Identify which cell holds the provided text, then report its [X, Y] central coordinate. 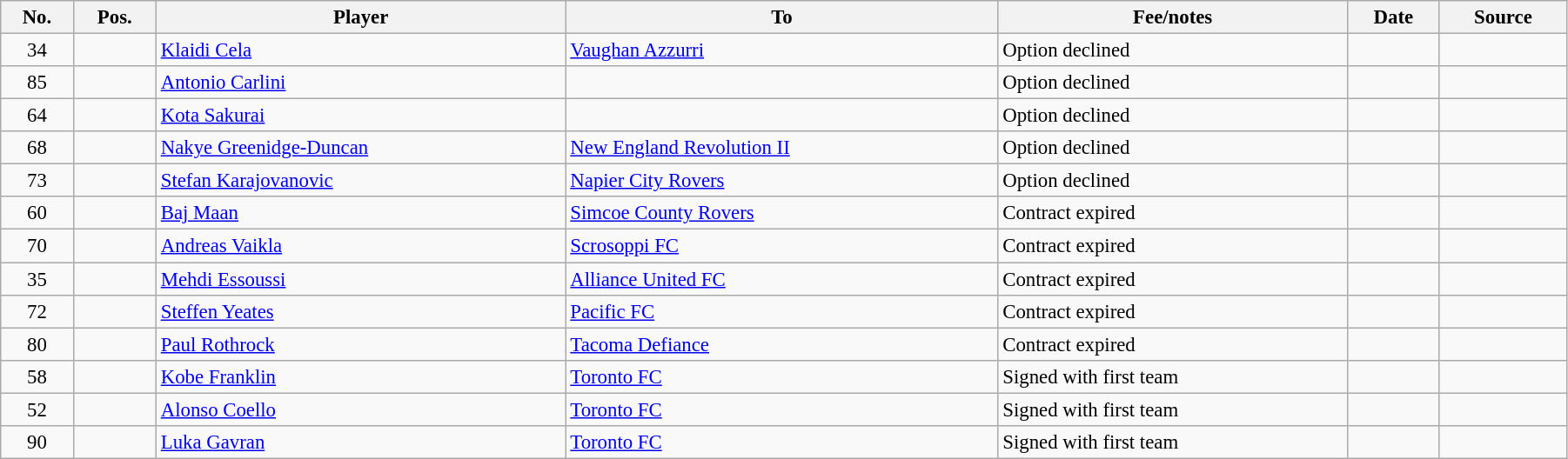
34 [37, 50]
73 [37, 181]
Nakye Greenidge-Duncan [360, 148]
35 [37, 279]
Kobe Franklin [360, 376]
Steffen Yeates [360, 311]
Kota Sakurai [360, 116]
72 [37, 311]
Alliance United FC [781, 279]
68 [37, 148]
Scrosoppi FC [781, 246]
Napier City Rovers [781, 181]
Luka Gavran [360, 442]
To [781, 17]
Source [1503, 17]
Klaidi Cela [360, 50]
90 [37, 442]
Baj Maan [360, 213]
Mehdi Essoussi [360, 279]
Stefan Karajovanovic [360, 181]
Paul Rothrock [360, 344]
Tacoma Defiance [781, 344]
New England Revolution II [781, 148]
No. [37, 17]
85 [37, 83]
Date [1393, 17]
Pacific FC [781, 311]
Antonio Carlini [360, 83]
Pos. [115, 17]
60 [37, 213]
58 [37, 376]
Alonso Coello [360, 409]
52 [37, 409]
70 [37, 246]
Simcoe County Rovers [781, 213]
Player [360, 17]
Vaughan Azzurri [781, 50]
Andreas Vaikla [360, 246]
Fee/notes [1173, 17]
64 [37, 116]
80 [37, 344]
